Determine the (x, y) coordinate at the center of the cell enclosing the given text.  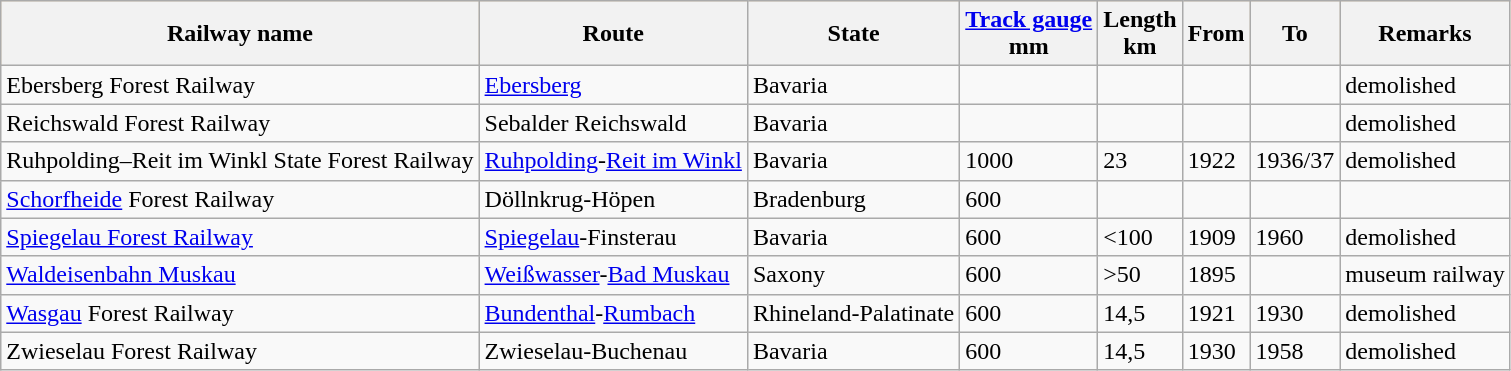
From (1216, 34)
Weißwasser-Bad Muskau (613, 275)
Railway name (240, 34)
Döllnkrug-Höpen (613, 199)
Bradenburg (853, 199)
Reichswald Forest Railway (240, 123)
Ruhpolding-Reit im Winkl (613, 161)
Ruhpolding–Reit im Winkl State Forest Railway (240, 161)
Zwieselau-Buchenau (613, 351)
Schorfheide Forest Railway (240, 199)
Lengthkm (1140, 34)
Spiegelau Forest Railway (240, 237)
Sebalder Reichswald (613, 123)
1960 (1295, 237)
1895 (1216, 275)
Waldeisenbahn Muskau (240, 275)
Ebersberg (613, 85)
Saxony (853, 275)
State (853, 34)
Remarks (1425, 34)
23 (1140, 161)
1958 (1295, 351)
1909 (1216, 237)
Wasgau Forest Railway (240, 313)
Zwieselau Forest Railway (240, 351)
To (1295, 34)
Rhineland-Palatinate (853, 313)
Bundenthal-Rumbach (613, 313)
>50 (1140, 275)
Ebersberg Forest Railway (240, 85)
1922 (1216, 161)
1000 (1029, 161)
Route (613, 34)
<100 (1140, 237)
1921 (1216, 313)
1936/37 (1295, 161)
Track gaugemm (1029, 34)
Spiegelau-Finsterau (613, 237)
museum railway (1425, 275)
